Return (x, y) of the center of cell containing provided text 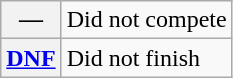
Did not compete (146, 20)
DNF (31, 58)
Did not finish (146, 58)
— (31, 20)
